Return [X, Y] of the center of cell containing provided text 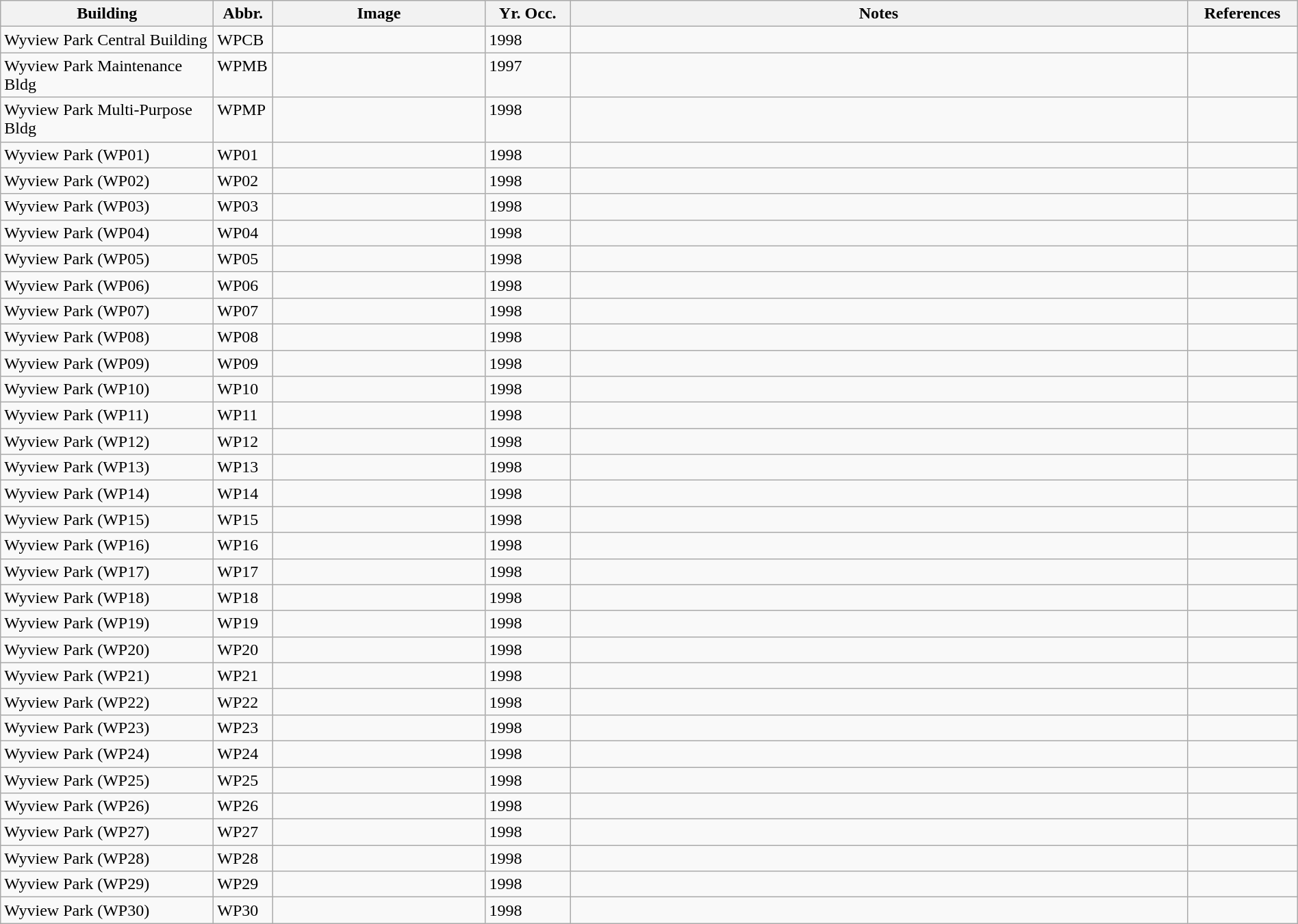
Wyview Park (WP05) [107, 259]
Wyview Park (WP07) [107, 311]
Wyview Park (WP23) [107, 728]
WP11 [243, 415]
WP16 [243, 546]
WP09 [243, 363]
Wyview Park (WP04) [107, 233]
Wyview Park (WP29) [107, 884]
Wyview Park (WP14) [107, 493]
Wyview Park (WP19) [107, 624]
Wyview Park (WP17) [107, 572]
Wyview Park (WP11) [107, 415]
Wyview Park (WP28) [107, 858]
Wyview Park (WP08) [107, 337]
Wyview Park (WP09) [107, 363]
Wyview Park (WP20) [107, 650]
Wyview Park (WP12) [107, 441]
WP28 [243, 858]
WP12 [243, 441]
WP01 [243, 155]
Wyview Park Central Building [107, 40]
1997 [528, 75]
Wyview Park (WP26) [107, 806]
WP10 [243, 389]
Wyview Park (WP10) [107, 389]
Wyview Park Multi-Purpose Bldg [107, 119]
WP29 [243, 884]
WP18 [243, 598]
WP07 [243, 311]
Wyview Park (WP02) [107, 181]
WP05 [243, 259]
WP06 [243, 285]
Wyview Park (WP15) [107, 519]
Wyview Park (WP16) [107, 546]
Wyview Park (WP13) [107, 467]
WP25 [243, 780]
WP19 [243, 624]
WP15 [243, 519]
Wyview Park (WP21) [107, 676]
WP24 [243, 754]
WPMB [243, 75]
WP14 [243, 493]
Wyview Park (WP25) [107, 780]
WP30 [243, 910]
WP08 [243, 337]
WP13 [243, 467]
WPCB [243, 40]
WP03 [243, 207]
Wyview Park (WP18) [107, 598]
Wyview Park (WP06) [107, 285]
Notes [878, 14]
WP04 [243, 233]
WP20 [243, 650]
WP21 [243, 676]
Wyview Park (WP24) [107, 754]
Wyview Park (WP22) [107, 702]
WPMP [243, 119]
WP27 [243, 832]
Wyview Park (WP03) [107, 207]
Building [107, 14]
Image [379, 14]
Wyview Park Maintenance Bldg [107, 75]
References [1242, 14]
Yr. Occ. [528, 14]
WP17 [243, 572]
WP23 [243, 728]
WP22 [243, 702]
Abbr. [243, 14]
Wyview Park (WP27) [107, 832]
Wyview Park (WP30) [107, 910]
WP26 [243, 806]
Wyview Park (WP01) [107, 155]
WP02 [243, 181]
